Locate the cell with the specified text and output its [x, y] center coordinate. 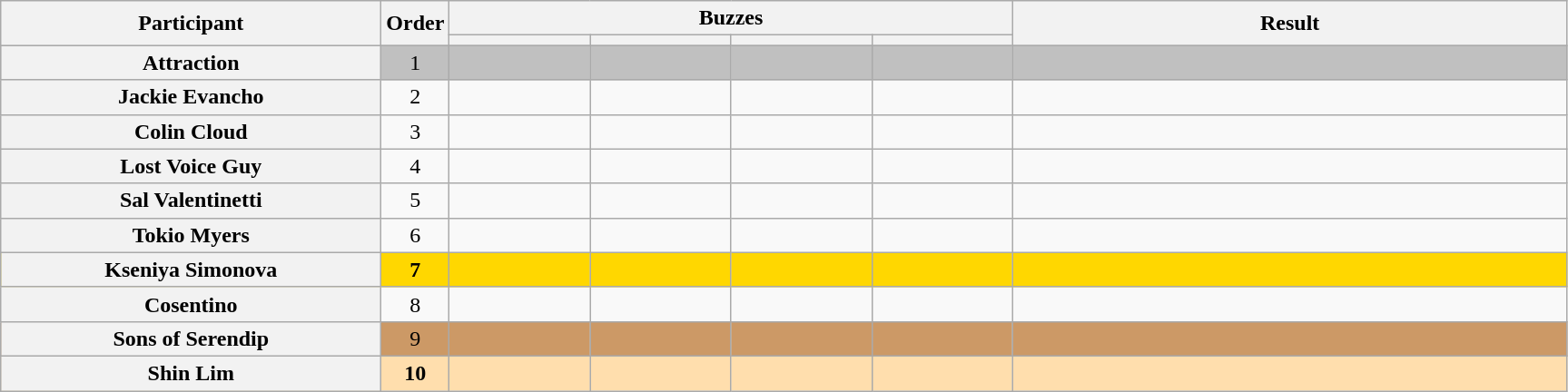
Jackie Evancho [191, 97]
Result [1289, 24]
Lost Voice Guy [191, 166]
Sons of Serendip [191, 338]
Buzzes [731, 18]
1 [416, 63]
Shin Lim [191, 373]
7 [416, 269]
Tokio Myers [191, 235]
6 [416, 235]
Sal Valentinetti [191, 201]
9 [416, 338]
10 [416, 373]
4 [416, 166]
8 [416, 304]
2 [416, 97]
Colin Cloud [191, 132]
5 [416, 201]
Cosentino [191, 304]
Participant [191, 24]
Kseniya Simonova [191, 269]
3 [416, 132]
Order [416, 24]
Attraction [191, 63]
